Extract the (x, y) coordinate from the center of the cell holding the provided text.  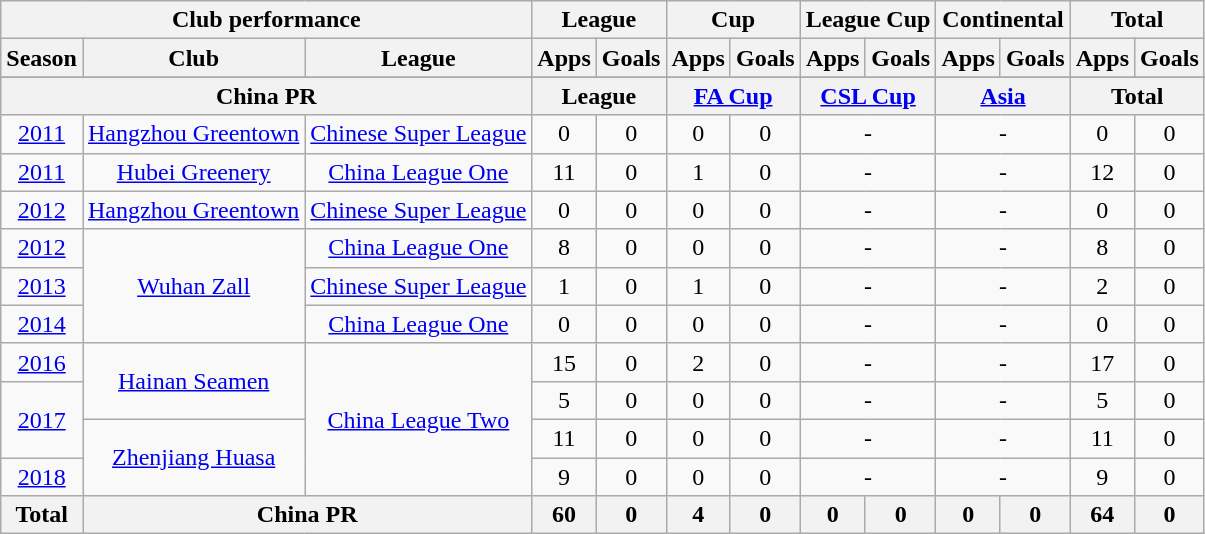
League Cup (868, 20)
Zhenjiang Huasa (193, 457)
4 (698, 515)
Hainan Seamen (193, 381)
Club (193, 58)
Season (42, 58)
2014 (42, 324)
15 (564, 362)
17 (1102, 362)
Cup (733, 20)
Club performance (266, 20)
Hubei Greenery (193, 172)
2013 (42, 286)
2016 (42, 362)
60 (564, 515)
Asia (1003, 96)
China League Two (418, 419)
Continental (1003, 20)
2018 (42, 477)
Wuhan Zall (193, 286)
FA Cup (733, 96)
2017 (42, 419)
CSL Cup (868, 96)
12 (1102, 172)
64 (1102, 515)
